Return the (x, y) coordinate for the center point of the cell that contains the specified text.  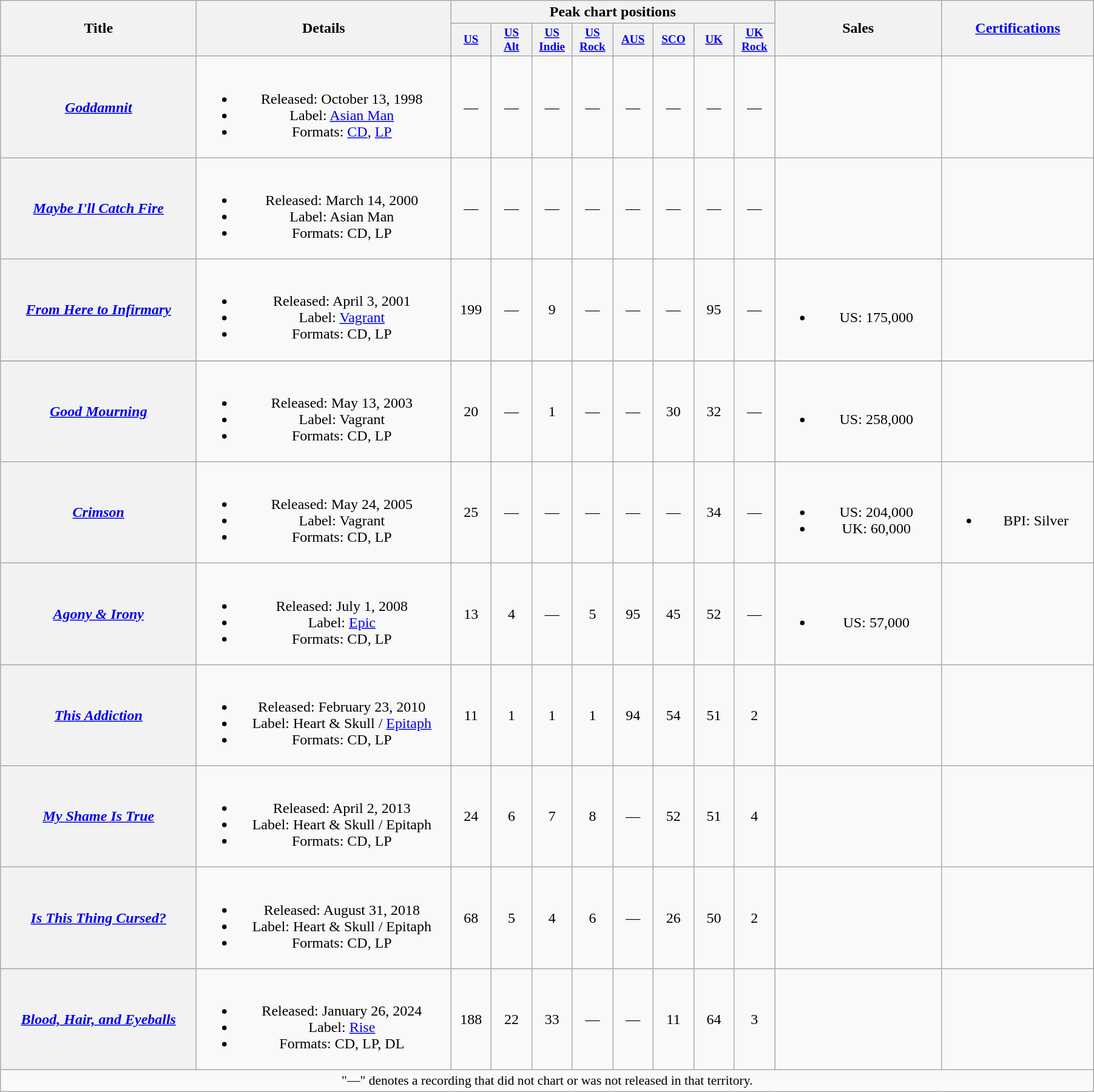
Maybe I'll Catch Fire (98, 209)
Crimson (98, 512)
Peak chart positions (613, 12)
UK (714, 40)
Certifications (1018, 29)
7 (552, 817)
188 (471, 1019)
9 (552, 309)
50 (714, 917)
20 (471, 411)
Released: May 13, 2003Label: VagrantFormats: CD, LP (324, 411)
Sales (858, 29)
64 (714, 1019)
54 (674, 715)
94 (633, 715)
30 (674, 411)
USRock (592, 40)
From Here to Infirmary (98, 309)
Details (324, 29)
BPI: Silver (1018, 512)
Is This Thing Cursed? (98, 917)
Released: August 31, 2018Label: Heart & Skull / EpitaphFormats: CD, LP (324, 917)
Released: February 23, 2010Label: Heart & Skull / EpitaphFormats: CD, LP (324, 715)
34 (714, 512)
3 (755, 1019)
8 (592, 817)
22 (512, 1019)
US: 258,000 (858, 411)
USAlt (512, 40)
This Addiction (98, 715)
Title (98, 29)
24 (471, 817)
Released: April 2, 2013Label: Heart & Skull / EpitaphFormats: CD, LP (324, 817)
UKRock (755, 40)
US: 57,000 (858, 614)
25 (471, 512)
"—" denotes a recording that did not chart or was not released in that territory. (547, 1081)
Blood, Hair, and Eyeballs (98, 1019)
13 (471, 614)
SCO (674, 40)
Released: October 13, 1998Label: Asian ManFormats: CD, LP (324, 107)
Released: May 24, 2005Label: VagrantFormats: CD, LP (324, 512)
US: 204,000UK: 60,000 (858, 512)
US: 175,000 (858, 309)
199 (471, 309)
Good Mourning (98, 411)
Released: March 14, 2000Label: Asian ManFormats: CD, LP (324, 209)
Goddamnit (98, 107)
68 (471, 917)
32 (714, 411)
AUS (633, 40)
33 (552, 1019)
Released: July 1, 2008Label: EpicFormats: CD, LP (324, 614)
My Shame Is True (98, 817)
US (471, 40)
26 (674, 917)
Released: April 3, 2001Label: VagrantFormats: CD, LP (324, 309)
USIndie (552, 40)
Agony & Irony (98, 614)
Released: January 26, 2024Label: RiseFormats: CD, LP, DL (324, 1019)
45 (674, 614)
